Identify which cell holds the provided text, then report its [x, y] central coordinate. 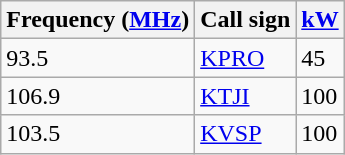
Call sign [246, 20]
45 [320, 58]
Frequency (MHz) [98, 20]
KPRO [246, 58]
103.5 [98, 134]
93.5 [98, 58]
kW [320, 20]
KVSP [246, 134]
KTJI [246, 96]
106.9 [98, 96]
